Identify which cell holds the provided text, then report its (x, y) central coordinate. 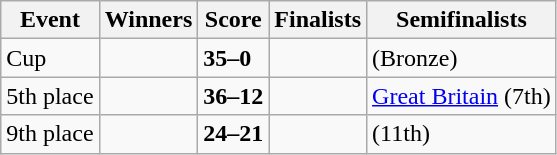
35–0 (234, 58)
9th place (50, 134)
Cup (50, 58)
Great Britain (7th) (462, 96)
24–21 (234, 134)
(11th) (462, 134)
5th place (50, 96)
(Bronze) (462, 58)
Event (50, 20)
36–12 (234, 96)
Score (234, 20)
Finalists (318, 20)
Semifinalists (462, 20)
Winners (148, 20)
